Return [X, Y] of the center of cell containing provided text 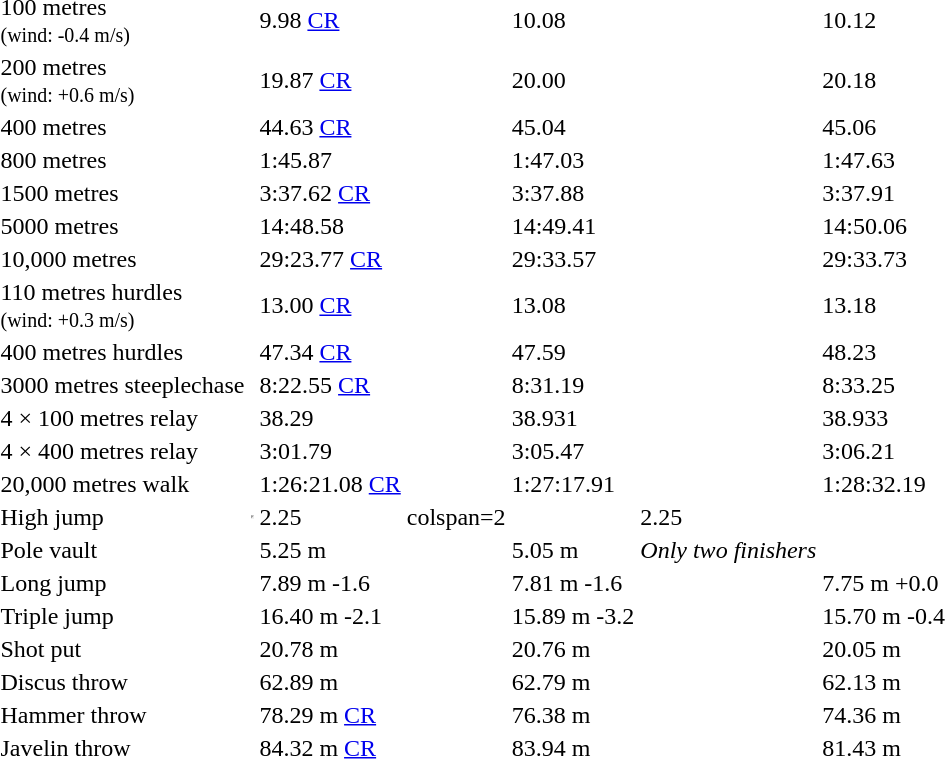
8:22.55 CR [330, 385]
78.29 m CR [330, 715]
1:47.03 [573, 160]
3:37.88 [573, 193]
3:05.47 [573, 451]
20.76 m [573, 649]
62.79 m [573, 682]
19.87 CR [330, 80]
76.38 m [573, 715]
16.40 m -2.1 [330, 616]
29:23.77 CR [330, 259]
29:33.57 [573, 259]
13.08 [573, 306]
5.25 m [330, 550]
7.89 m -1.6 [330, 583]
7.81 m -1.6 [573, 583]
47.59 [573, 352]
5.05 m [573, 550]
44.63 CR [330, 127]
47.34 CR [330, 352]
15.89 m -3.2 [573, 616]
20.00 [573, 80]
45.04 [573, 127]
Only two finishers [728, 550]
38.29 [330, 418]
38.931 [573, 418]
8:31.19 [573, 385]
3:01.79 [330, 451]
colspan=2 [456, 517]
62.89 m [330, 682]
14:48.58 [330, 226]
14:49.41 [573, 226]
1:45.87 [330, 160]
13.00 CR [330, 306]
1:26:21.08 CR [330, 484]
1:27:17.91 [573, 484]
20.78 m [330, 649]
3:37.62 CR [330, 193]
